Return the (X, Y) coordinate for the center point of the cell that contains the specified text.  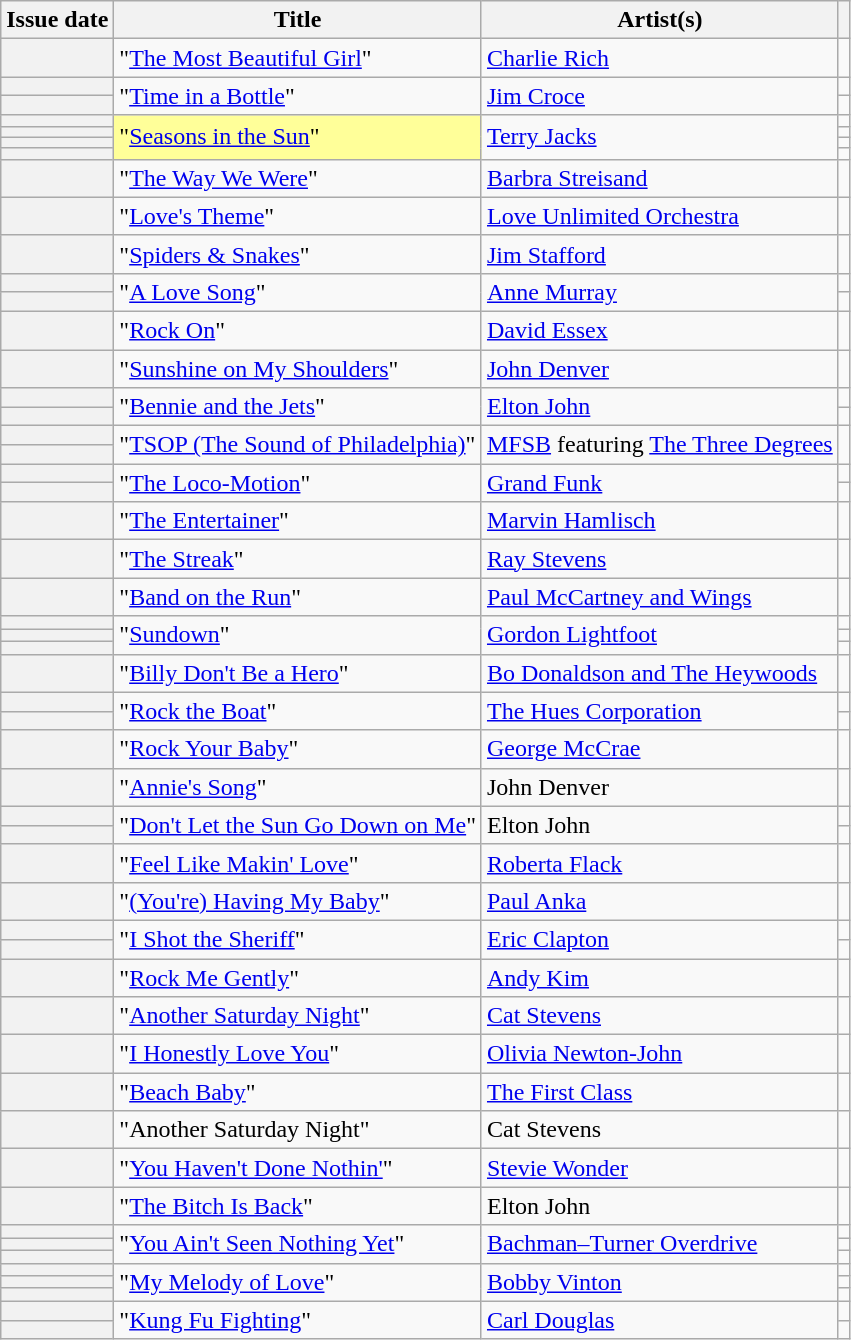
MFSB featuring The Three Degrees (660, 445)
"Billy Don't Be a Hero" (298, 673)
George McCrae (660, 749)
"Bennie and the Jets" (298, 407)
Eric Clapton (660, 939)
"TSOP (The Sound of Philadelphia)" (298, 445)
Issue date (58, 20)
Stevie Wonder (660, 1168)
Marvin Hamlisch (660, 521)
Paul McCartney and Wings (660, 597)
"Rock the Boat" (298, 711)
Jim Stafford (660, 254)
Bobby Vinton (660, 1282)
Jim Croce (660, 96)
Grand Funk (660, 483)
"Annie's Song" (298, 787)
The First Class (660, 1092)
"The Most Beautiful Girl" (298, 58)
Terry Jacks (660, 137)
"Spiders & Snakes" (298, 254)
"Sundown" (298, 635)
The Hues Corporation (660, 711)
"The Bitch Is Back" (298, 1206)
Artist(s) (660, 20)
"I Honestly Love You" (298, 1054)
"Sunshine on My Shoulders" (298, 369)
"I Shot the Sheriff" (298, 939)
"(You're) Having My Baby" (298, 901)
Roberta Flack (660, 863)
Bo Donaldson and The Heywoods (660, 673)
"The Entertainer" (298, 521)
Barbra Streisand (660, 178)
Andy Kim (660, 977)
David Essex (660, 330)
"A Love Song" (298, 292)
Title (298, 20)
Charlie Rich (660, 58)
"Don't Let the Sun Go Down on Me" (298, 825)
Bachman–Turner Overdrive (660, 1244)
Gordon Lightfoot (660, 635)
"Feel Like Makin' Love" (298, 863)
"You Haven't Done Nothin'" (298, 1168)
Carl Douglas (660, 1320)
"Love's Theme" (298, 216)
"You Ain't Seen Nothing Yet" (298, 1244)
"Time in a Bottle" (298, 96)
Love Unlimited Orchestra (660, 216)
Anne Murray (660, 292)
"Seasons in the Sun" (298, 137)
"My Melody of Love" (298, 1282)
"The Way We Were" (298, 178)
"The Streak" (298, 559)
"Rock Me Gently" (298, 977)
Olivia Newton-John (660, 1054)
"Kung Fu Fighting" (298, 1320)
Ray Stevens (660, 559)
"The Loco-Motion" (298, 483)
"Beach Baby" (298, 1092)
"Rock Your Baby" (298, 749)
"Rock On" (298, 330)
Paul Anka (660, 901)
"Band on the Run" (298, 597)
